For the text-containing cell, return its midpoint in (x, y) coordinate format. 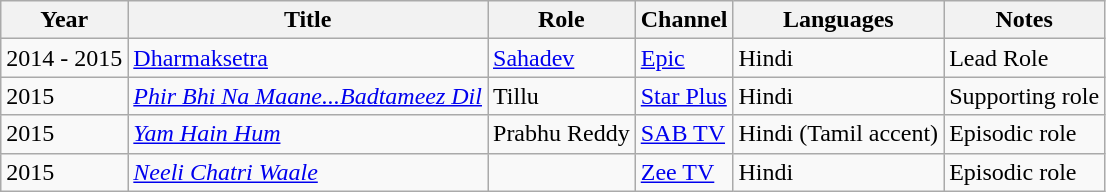
2014 - 2015 (64, 58)
Notes (1024, 20)
Star Plus (684, 96)
Neeli Chatri Waale (308, 172)
Phir Bhi Na Maane...Badtameez Dil (308, 96)
Hindi (Tamil accent) (838, 134)
Lead Role (1024, 58)
Role (562, 20)
Epic (684, 58)
Channel (684, 20)
Title (308, 20)
Sahadev (562, 58)
Year (64, 20)
Languages (838, 20)
Prabhu Reddy (562, 134)
Zee TV (684, 172)
SAB TV (684, 134)
Yam Hain Hum (308, 134)
Tillu (562, 96)
Dharmaksetra (308, 58)
Supporting role (1024, 96)
